Return [X, Y] of the center of cell containing provided text 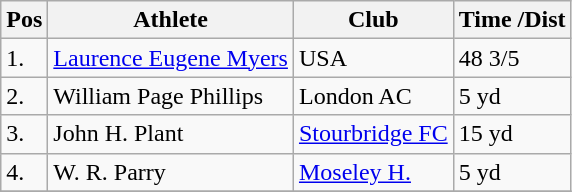
Laurence Eugene Myers [171, 58]
W. R. Parry [171, 172]
Pos [24, 20]
John H. Plant [171, 134]
3. [24, 134]
Club [373, 20]
Moseley H. [373, 172]
1. [24, 58]
2. [24, 96]
London AC [373, 96]
Stourbridge FC [373, 134]
Time /Dist [512, 20]
William Page Phillips [171, 96]
4. [24, 172]
USA [373, 58]
Athlete [171, 20]
15 yd [512, 134]
48 3/5 [512, 58]
